Capture the cell that displays the provided text and extract its [X, Y] central coordinate. 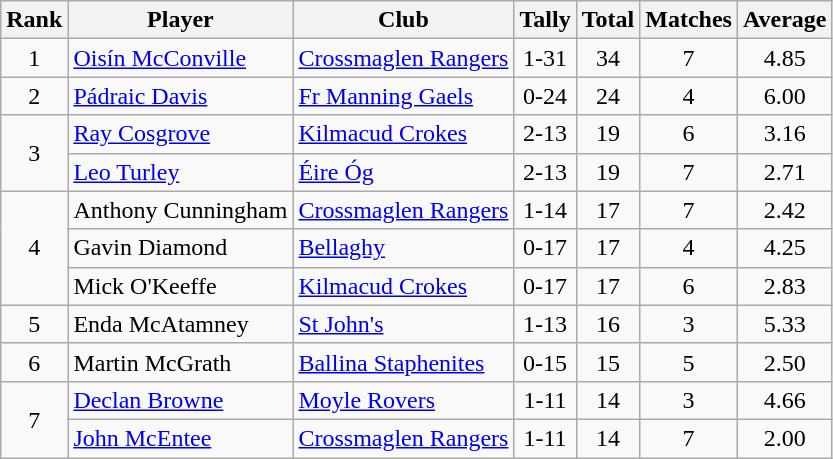
Anthony Cunningham [180, 210]
4.25 [784, 248]
Leo Turley [180, 172]
24 [608, 96]
2.00 [784, 438]
0-15 [545, 362]
Gavin Diamond [180, 248]
Rank [34, 20]
Mick O'Keeffe [180, 286]
Éire Óg [404, 172]
16 [608, 324]
34 [608, 58]
4.85 [784, 58]
6.00 [784, 96]
Pádraic Davis [180, 96]
1-14 [545, 210]
Matches [689, 20]
Club [404, 20]
Tally [545, 20]
John McEntee [180, 438]
3.16 [784, 134]
1-31 [545, 58]
St John's [404, 324]
2 [34, 96]
2.50 [784, 362]
Player [180, 20]
4.66 [784, 400]
1 [34, 58]
Moyle Rovers [404, 400]
Ray Cosgrove [180, 134]
15 [608, 362]
Average [784, 20]
5.33 [784, 324]
0-24 [545, 96]
Fr Manning Gaels [404, 96]
Martin McGrath [180, 362]
Total [608, 20]
2.83 [784, 286]
2.42 [784, 210]
2.71 [784, 172]
Ballina Staphenites [404, 362]
Bellaghy [404, 248]
Declan Browne [180, 400]
Enda McAtamney [180, 324]
Oisín McConville [180, 58]
1-13 [545, 324]
